Output the [x, y] coordinate of the center of the cell containing the given text.  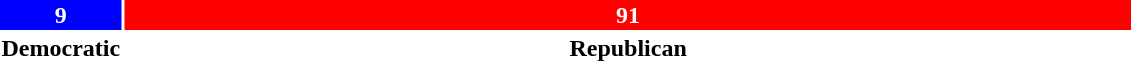
9 [61, 15]
